Provide the [X, Y] coordinate of the cell's center where the given text is located.  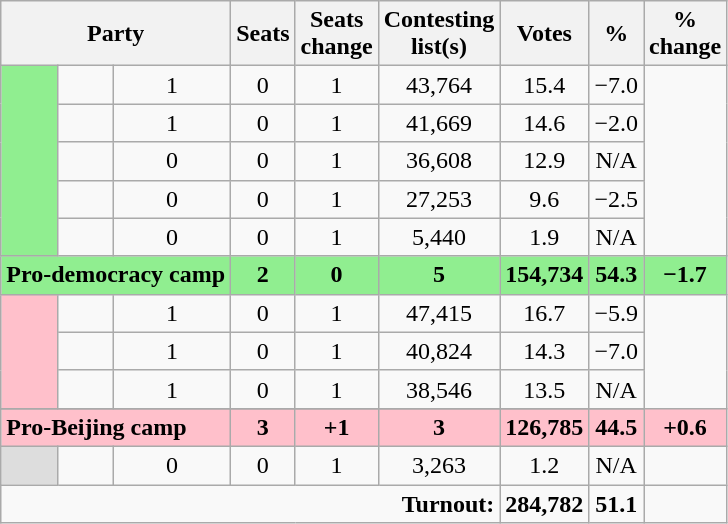
% [616, 34]
43,764 [439, 85]
51.1 [616, 503]
Contestinglist(s) [439, 34]
Party [116, 34]
44.5 [616, 427]
154,734 [544, 275]
284,782 [544, 503]
12.9 [544, 161]
16.7 [544, 313]
5 [439, 275]
3,263 [439, 465]
Turnout: [250, 503]
+0.6 [686, 427]
%change [686, 34]
Seatschange [336, 34]
41,669 [439, 123]
13.5 [544, 389]
40,824 [439, 351]
Pro-Beijing camp [116, 427]
−5.9 [616, 313]
Seats [263, 34]
47,415 [439, 313]
−2.5 [616, 199]
9.6 [544, 199]
27,253 [439, 199]
14.3 [544, 351]
2 [263, 275]
+1 [336, 427]
38,546 [439, 389]
126,785 [544, 427]
−1.7 [686, 275]
54.3 [616, 275]
Votes [544, 34]
5,440 [439, 237]
−2.0 [616, 123]
15.4 [544, 85]
36,608 [439, 161]
14.6 [544, 123]
1.9 [544, 237]
Pro-democracy camp [116, 275]
1.2 [544, 465]
